Search for the cell housing the specified text and yield its (x, y) center coordinate. 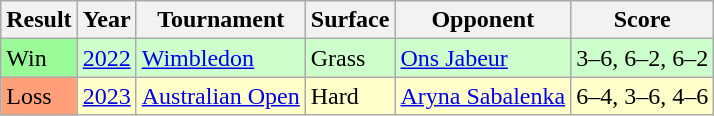
Hard (350, 96)
2022 (106, 58)
Wimbledon (220, 58)
Tournament (220, 20)
Score (642, 20)
Aryna Sabalenka (483, 96)
Grass (350, 58)
Win (39, 58)
Opponent (483, 20)
2023 (106, 96)
Surface (350, 20)
Result (39, 20)
3–6, 6–2, 6–2 (642, 58)
Ons Jabeur (483, 58)
6–4, 3–6, 4–6 (642, 96)
Loss (39, 96)
Australian Open (220, 96)
Year (106, 20)
